Find where the given text appears and provide that cell's center as [x, y] coordinate. 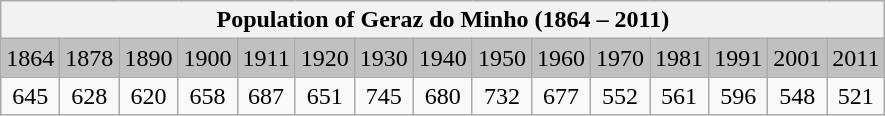
1911 [266, 58]
1930 [384, 58]
1900 [208, 58]
Population of Geraz do Minho (1864 – 2011) [443, 20]
1920 [324, 58]
628 [90, 96]
732 [502, 96]
1864 [30, 58]
745 [384, 96]
658 [208, 96]
677 [560, 96]
1878 [90, 58]
651 [324, 96]
1950 [502, 58]
2011 [856, 58]
1890 [148, 58]
1970 [620, 58]
596 [738, 96]
2001 [798, 58]
620 [148, 96]
1940 [442, 58]
1981 [680, 58]
680 [442, 96]
552 [620, 96]
1991 [738, 58]
521 [856, 96]
1960 [560, 58]
687 [266, 96]
548 [798, 96]
645 [30, 96]
561 [680, 96]
